Search for the cell housing the specified text and yield its (x, y) center coordinate. 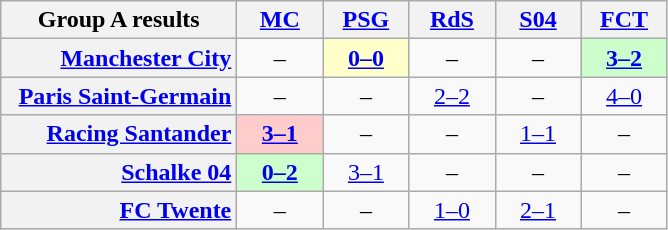
1–1 (538, 134)
S04 (538, 20)
Manchester City (119, 58)
2–1 (538, 210)
0–2 (280, 172)
0–0 (366, 58)
FCT (624, 20)
1–0 (452, 210)
Paris Saint-Germain (119, 96)
Racing Santander (119, 134)
2–2 (452, 96)
Schalke 04 (119, 172)
4–0 (624, 96)
3–2 (624, 58)
PSG (366, 20)
Group A results (119, 20)
FC Twente (119, 210)
MC (280, 20)
RdS (452, 20)
